For the text-containing cell, return its midpoint in (X, Y) coordinate format. 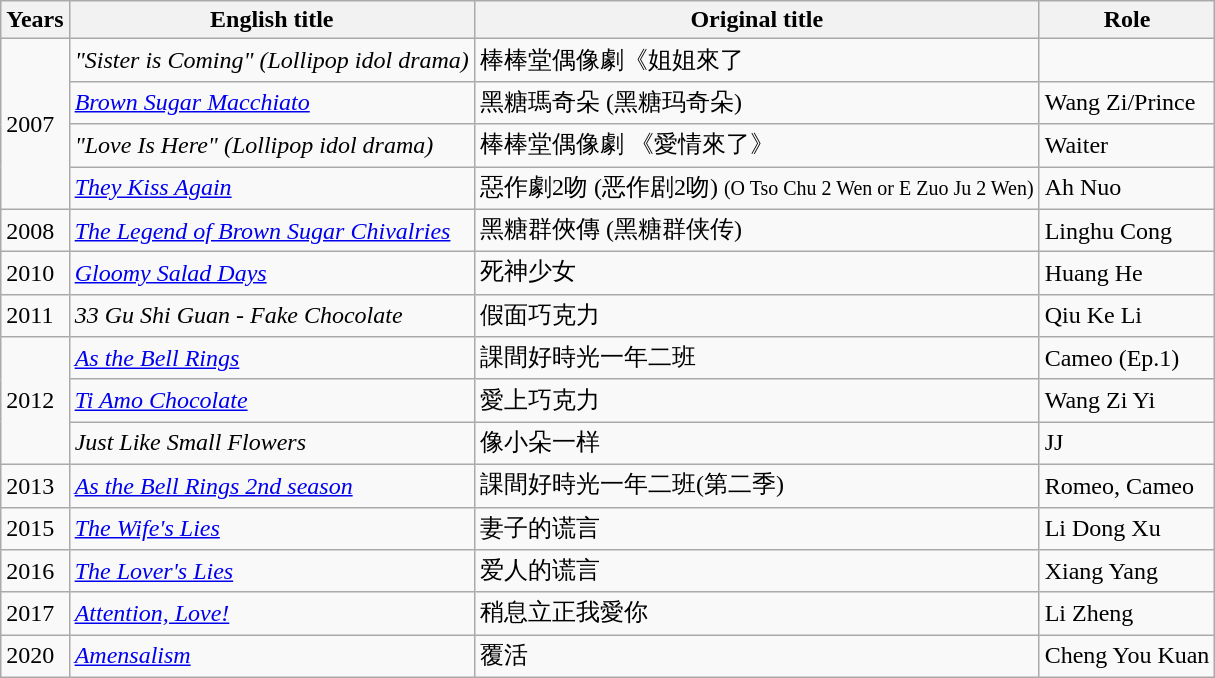
黑糖群俠傳 (黑糖群侠传) (756, 230)
Romeo, Cameo (1127, 486)
課間好時光一年二班 (756, 358)
覆活 (756, 656)
Huang He (1127, 274)
Cameo (Ep.1) (1127, 358)
2010 (35, 274)
Wang Zi Yi (1127, 400)
2013 (35, 486)
Wang Zi/Prince (1127, 102)
惡作劇2吻 (恶作剧2吻) (O Tso Chu 2 Wen or E Zuo Ju 2 Wen) (756, 188)
The Lover's Lies (272, 572)
Years (35, 20)
2016 (35, 572)
2008 (35, 230)
Cheng You Kuan (1127, 656)
JJ (1127, 444)
As the Bell Rings 2nd season (272, 486)
2017 (35, 614)
English title (272, 20)
2020 (35, 656)
Xiang Yang (1127, 572)
2011 (35, 316)
Ah Nuo (1127, 188)
As the Bell Rings (272, 358)
爱人的谎言 (756, 572)
2007 (35, 124)
2012 (35, 401)
They Kiss Again (272, 188)
像小朵一样 (756, 444)
The Legend of Brown Sugar Chivalries (272, 230)
Role (1127, 20)
Brown Sugar Macchiato (272, 102)
假面巧克力 (756, 316)
Ti Amo Chocolate (272, 400)
Qiu Ke Li (1127, 316)
妻子的谎言 (756, 528)
Attention, Love! (272, 614)
黑糖瑪奇朵 (黑糖玛奇朵) (756, 102)
2015 (35, 528)
Li Zheng (1127, 614)
Gloomy Salad Days (272, 274)
棒棒堂偶像劇《姐姐來了 (756, 60)
課間好時光一年二班(第二季) (756, 486)
Waiter (1127, 146)
33 Gu Shi Guan - Fake Chocolate (272, 316)
Just Like Small Flowers (272, 444)
Li Dong Xu (1127, 528)
Amensalism (272, 656)
The Wife's Lies (272, 528)
死神少女 (756, 274)
"Sister is Coming" (Lollipop idol drama) (272, 60)
Linghu Cong (1127, 230)
稍息立正我愛你 (756, 614)
愛上巧克力 (756, 400)
棒棒堂偶像劇 《愛情來了》 (756, 146)
Original title (756, 20)
"Love Is Here" (Lollipop idol drama) (272, 146)
